Identify which cell holds the provided text, then report its [X, Y] central coordinate. 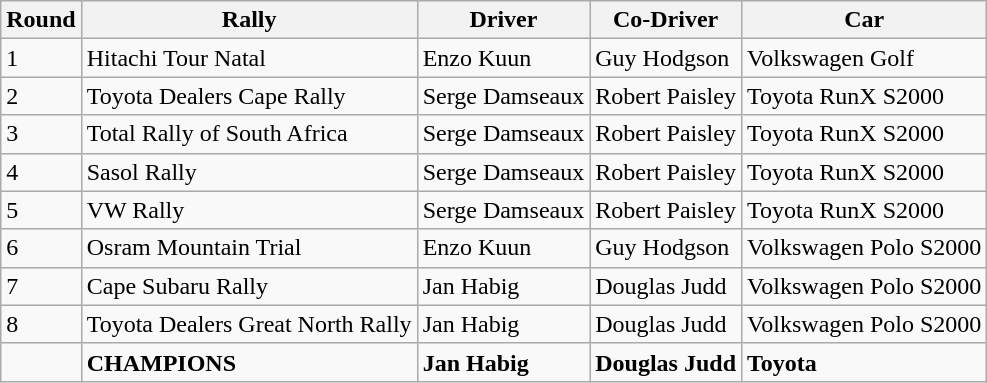
Volkswagen Golf [864, 58]
Car [864, 20]
7 [41, 286]
Round [41, 20]
Osram Mountain Trial [249, 248]
Rally [249, 20]
5 [41, 210]
2 [41, 96]
3 [41, 134]
Driver [504, 20]
VW Rally [249, 210]
CHAMPIONS [249, 362]
Hitachi Tour Natal [249, 58]
Toyota Dealers Cape Rally [249, 96]
Toyota Dealers Great North Rally [249, 324]
1 [41, 58]
Toyota [864, 362]
6 [41, 248]
Total Rally of South Africa [249, 134]
4 [41, 172]
8 [41, 324]
Cape Subaru Rally [249, 286]
Sasol Rally [249, 172]
Co-Driver [666, 20]
